For the text-containing cell, return its midpoint in [X, Y] coordinate format. 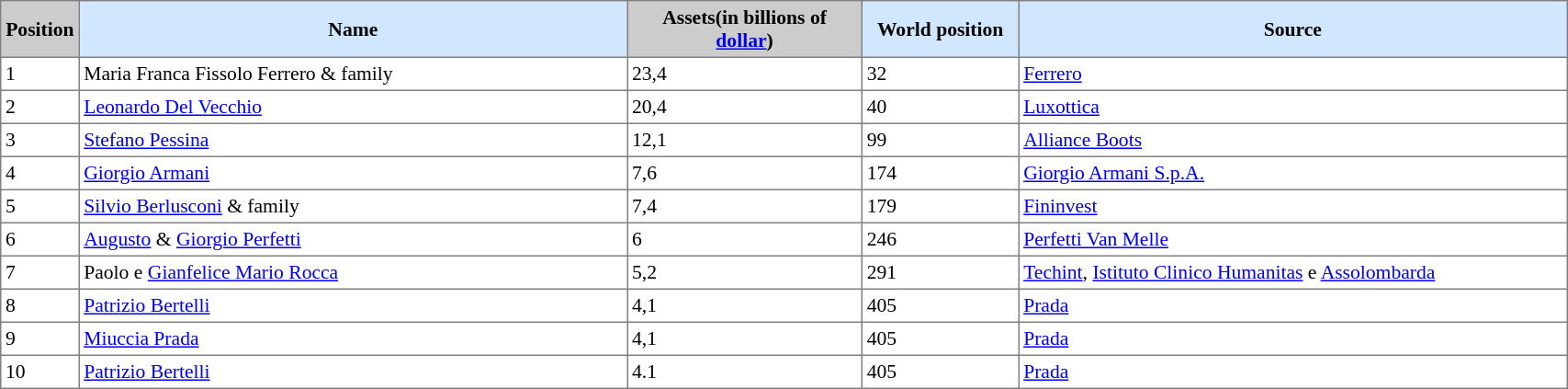
7,6 [745, 173]
179 [940, 206]
Stefano Pessina [353, 140]
9 [40, 338]
291 [940, 272]
Silvio Berlusconi & family [353, 206]
Position [40, 29]
246 [940, 239]
Paolo e Gianfelice Mario Rocca [353, 272]
23,4 [745, 74]
Miuccia Prada [353, 338]
7 [40, 272]
Giorgio Armani [353, 173]
Ferrero [1293, 74]
40 [940, 107]
99 [940, 140]
Giorgio Armani S.p.A. [1293, 173]
Leonardo Del Vecchio [353, 107]
Name [353, 29]
Augusto & Giorgio Perfetti [353, 239]
Perfetti Van Melle [1293, 239]
174 [940, 173]
20,4 [745, 107]
Source [1293, 29]
3 [40, 140]
4 [40, 173]
1 [40, 74]
Techint, Istituto Clinico Humanitas e Assolombarda [1293, 272]
5 [40, 206]
5,2 [745, 272]
7,4 [745, 206]
8 [40, 305]
Assets(in billions of dollar) [745, 29]
10 [40, 372]
Luxottica [1293, 107]
Maria Franca Fissolo Ferrero & family [353, 74]
Fininvest [1293, 206]
2 [40, 107]
World position [940, 29]
Alliance Boots [1293, 140]
32 [940, 74]
12,1 [745, 140]
4.1 [745, 372]
